Detect which cell encompasses the target text, then output its (x, y) center coordinate. 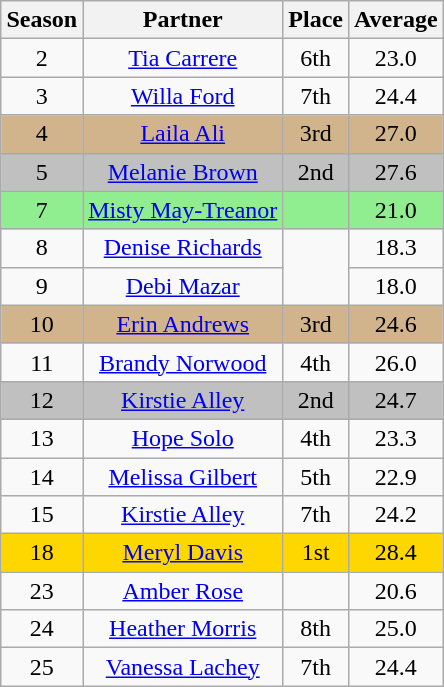
Average (396, 20)
25 (42, 667)
3 (42, 96)
Place (316, 20)
23.3 (396, 438)
27.6 (396, 172)
Melissa Gilbert (183, 477)
14 (42, 477)
23 (42, 591)
Debi Mazar (183, 286)
10 (42, 324)
Hope Solo (183, 438)
5th (316, 477)
24.6 (396, 324)
Denise Richards (183, 248)
23.0 (396, 58)
Misty May-Treanor (183, 210)
Erin Andrews (183, 324)
Tia Carrere (183, 58)
Partner (183, 20)
7 (42, 210)
13 (42, 438)
Meryl Davis (183, 553)
24 (42, 629)
Amber Rose (183, 591)
26.0 (396, 362)
2 (42, 58)
4 (42, 134)
Laila Ali (183, 134)
28.4 (396, 553)
27.0 (396, 134)
18.3 (396, 248)
6th (316, 58)
20.6 (396, 591)
Season (42, 20)
15 (42, 515)
9 (42, 286)
Brandy Norwood (183, 362)
Vanessa Lachey (183, 667)
25.0 (396, 629)
8 (42, 248)
12 (42, 400)
24.7 (396, 400)
21.0 (396, 210)
Heather Morris (183, 629)
22.9 (396, 477)
1st (316, 553)
5 (42, 172)
Willa Ford (183, 96)
8th (316, 629)
24.2 (396, 515)
18.0 (396, 286)
Melanie Brown (183, 172)
11 (42, 362)
18 (42, 553)
